From the cell containing the given text, extract its center point as [X, Y] coordinate. 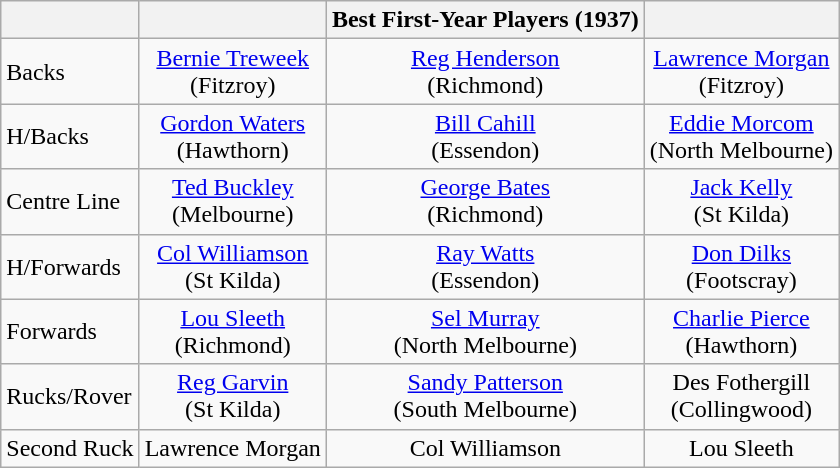
Don Dilks(Footscray) [741, 266]
Col Williamson(St Kilda) [232, 266]
Backs [70, 72]
Reg Garvin(St Kilda) [232, 396]
Forwards [70, 332]
Charlie Pierce(Hawthorn) [741, 332]
Bernie Treweek(Fitzroy) [232, 72]
Reg Henderson(Richmond) [485, 72]
Rucks/Rover [70, 396]
Eddie Morcom(North Melbourne) [741, 136]
Ted Buckley(Melbourne) [232, 202]
Lou Sleeth(Richmond) [232, 332]
George Bates(Richmond) [485, 202]
Gordon Waters(Hawthorn) [232, 136]
Best First-Year Players (1937) [485, 20]
Bill Cahill(Essendon) [485, 136]
Second Ruck [70, 448]
Jack Kelly(St Kilda) [741, 202]
Lou Sleeth [741, 448]
Sandy Patterson(South Melbourne) [485, 396]
Lawrence Morgan(Fitzroy) [741, 72]
H/Backs [70, 136]
Ray Watts(Essendon) [485, 266]
Centre Line [70, 202]
Col Williamson [485, 448]
Lawrence Morgan [232, 448]
Des Fothergill(Collingwood) [741, 396]
Sel Murray(North Melbourne) [485, 332]
H/Forwards [70, 266]
